Provide the (X, Y) coordinate of the cell's center where the given text is located.  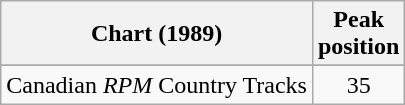
Canadian RPM Country Tracks (157, 85)
35 (358, 85)
Peakposition (358, 34)
Chart (1989) (157, 34)
